Locate the cell with the specified text and output its (x, y) center coordinate. 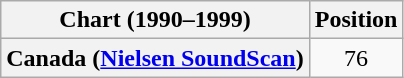
Chart (1990–1999) (155, 20)
Position (356, 20)
76 (356, 58)
Canada (Nielsen SoundScan) (155, 58)
